Scan for the cell matching the given text and deliver its [X, Y] coordinate at center. 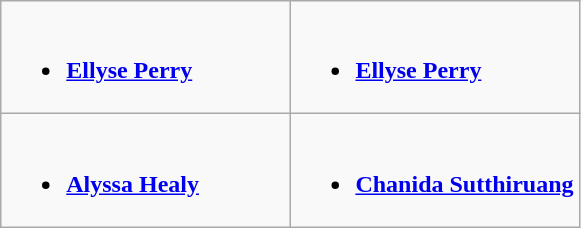
Alyssa Healy [146, 170]
Chanida Sutthiruang [434, 170]
